Find where the given text appears and provide that cell's center as (X, Y) coordinate. 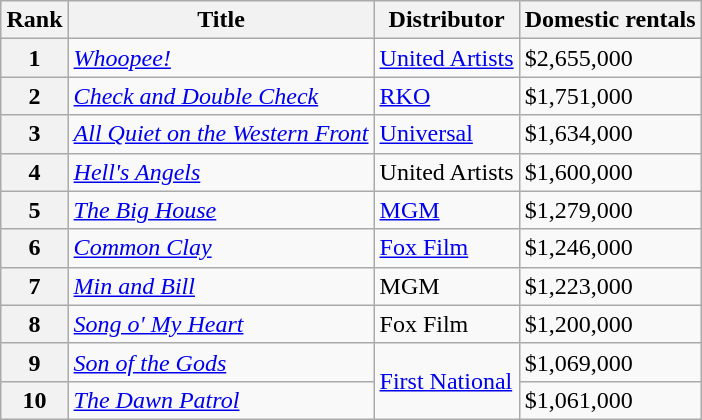
Title (221, 20)
$1,634,000 (610, 134)
The Big House (221, 210)
3 (34, 134)
$1,223,000 (610, 286)
$1,200,000 (610, 324)
$1,069,000 (610, 362)
Song o' My Heart (221, 324)
$2,655,000 (610, 58)
5 (34, 210)
$1,751,000 (610, 96)
First National (446, 381)
$1,279,000 (610, 210)
Son of the Gods (221, 362)
All Quiet on the Western Front (221, 134)
$1,246,000 (610, 248)
Hell's Angels (221, 172)
Min and Bill (221, 286)
The Dawn Patrol (221, 400)
4 (34, 172)
8 (34, 324)
Check and Double Check (221, 96)
Universal (446, 134)
9 (34, 362)
Rank (34, 20)
$1,600,000 (610, 172)
6 (34, 248)
$1,061,000 (610, 400)
RKO (446, 96)
Whoopee! (221, 58)
1 (34, 58)
Domestic rentals (610, 20)
10 (34, 400)
Distributor (446, 20)
7 (34, 286)
2 (34, 96)
Common Clay (221, 248)
